Extract the [X, Y] coordinate from the center of the cell holding the provided text.  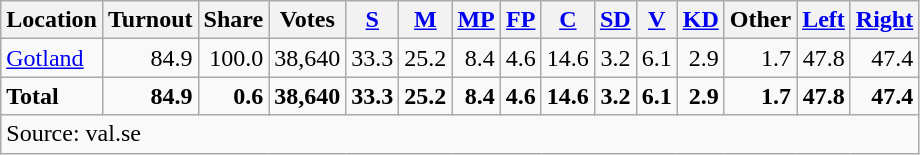
V [656, 20]
Gotland [52, 58]
Total [52, 96]
Left [824, 20]
100.0 [234, 58]
Source: val.se [460, 134]
Turnout [150, 20]
FP [520, 20]
MP [476, 20]
S [372, 20]
Right [884, 20]
Share [234, 20]
Votes [308, 20]
M [426, 20]
0.6 [234, 96]
Location [52, 20]
Other [760, 20]
C [568, 20]
KD [700, 20]
SD [615, 20]
